Search for the cell housing the specified text and yield its (x, y) center coordinate. 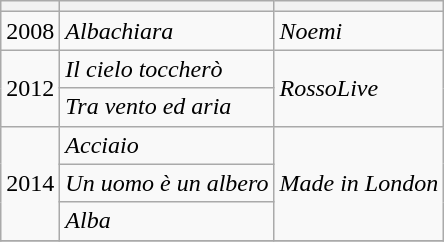
Made in London (359, 183)
2008 (30, 31)
Alba (167, 221)
Tra vento ed aria (167, 107)
Albachiara (167, 31)
Acciaio (167, 145)
Un uomo è un albero (167, 183)
Il cielo toccherò (167, 69)
2012 (30, 88)
Noemi (359, 31)
2014 (30, 183)
RossoLive (359, 88)
